From the cell containing the given text, extract its center point as [X, Y] coordinate. 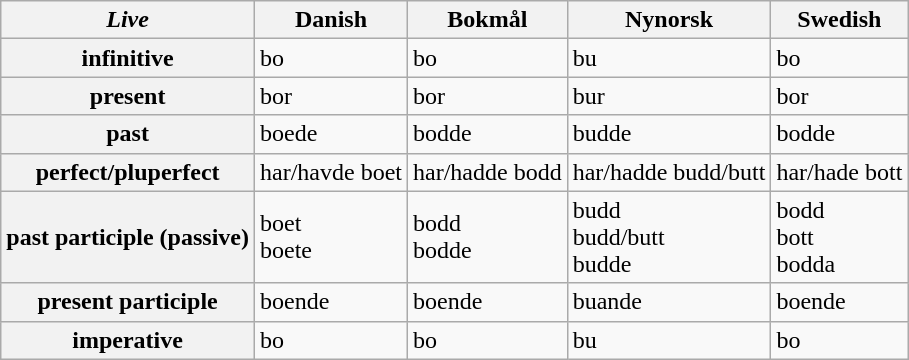
past participle (passive) [128, 237]
har/hade bott [840, 172]
Live [128, 20]
buddbudd/buttbudde [669, 237]
buande [669, 302]
har/havde boet [330, 172]
imperative [128, 340]
boetboete [330, 237]
bur [669, 96]
boddbodde [487, 237]
past [128, 134]
Swedish [840, 20]
infinitive [128, 58]
Danish [330, 20]
har/hadde bodd [487, 172]
boddbottbodda [840, 237]
Nynorsk [669, 20]
present [128, 96]
perfect/pluperfect [128, 172]
budde [669, 134]
boede [330, 134]
Bokmål [487, 20]
har/hadde budd/butt [669, 172]
present participle [128, 302]
